Locate the cell with the specified text and output its (X, Y) center coordinate. 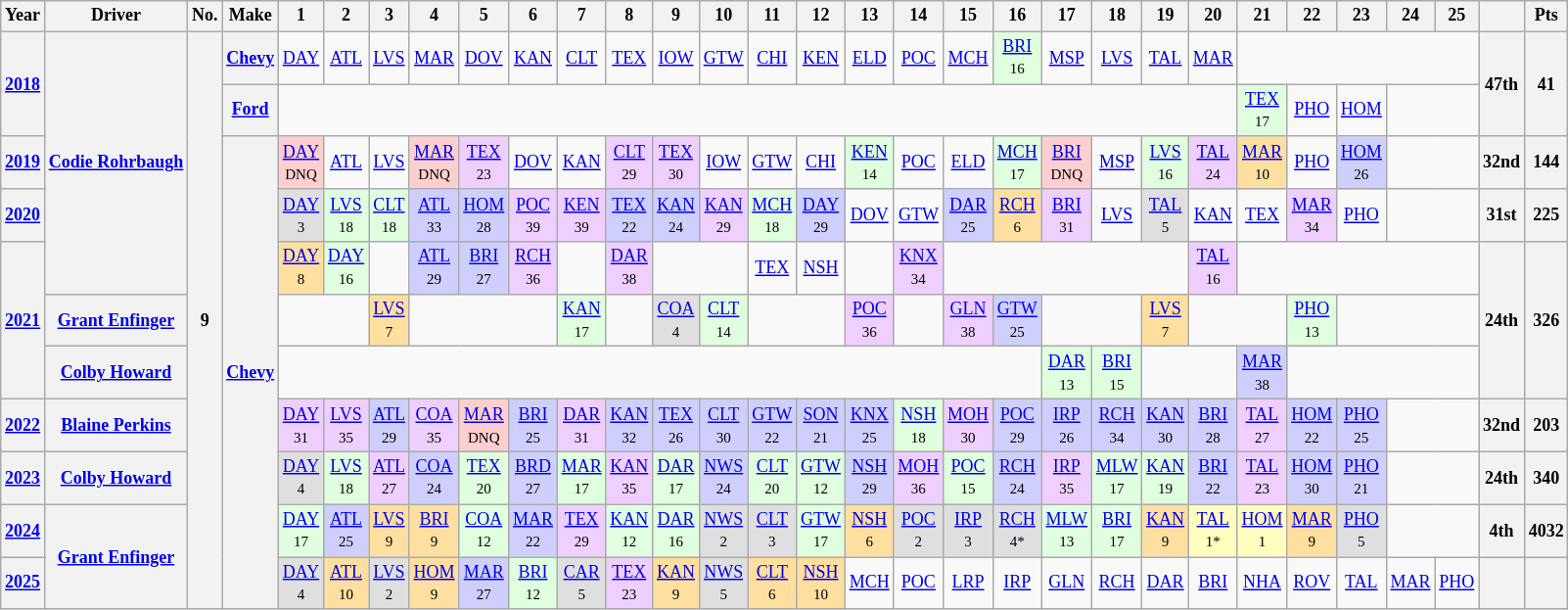
GLN38 (969, 320)
DAY17 (300, 531)
HOM1 (1263, 531)
DAR25 (969, 215)
GLN (1067, 584)
19 (1166, 16)
1 (300, 16)
TAL24 (1213, 163)
2019 (23, 163)
MAR38 (1263, 373)
COA12 (484, 531)
2025 (23, 584)
41 (1546, 84)
203 (1546, 426)
BRI16 (1017, 58)
TEX20 (484, 478)
Blaine Perkins (115, 426)
16 (1017, 16)
15 (969, 16)
DAYDNQ (300, 163)
47th (1501, 84)
COA35 (435, 426)
DAR38 (629, 268)
KAN29 (723, 215)
MAR9 (1312, 531)
Codie Rohrbaugh (115, 163)
DAY8 (300, 268)
12 (821, 16)
KAN30 (1166, 426)
RCH36 (533, 268)
17 (1067, 16)
DAR (1166, 584)
MAR27 (484, 584)
POC15 (969, 478)
MAR34 (1312, 215)
LVS16 (1166, 163)
DAR17 (676, 478)
CLT6 (772, 584)
NSH10 (821, 584)
DAY (300, 58)
POC29 (1017, 426)
LRP (969, 584)
IRP35 (1067, 478)
IRP26 (1067, 426)
TAL1* (1213, 531)
2022 (23, 426)
HOM30 (1312, 478)
Pts (1546, 16)
ROV (1312, 584)
PHO13 (1312, 320)
21 (1263, 16)
KNX34 (918, 268)
RCH6 (1017, 215)
KEN39 (581, 215)
MLW13 (1067, 531)
IRP3 (969, 531)
5 (484, 16)
DAY31 (300, 426)
CAR5 (581, 584)
ATL10 (346, 584)
RCH (1116, 584)
14 (918, 16)
23 (1362, 16)
No. (206, 16)
TAL27 (1263, 426)
GTW22 (772, 426)
BRI25 (533, 426)
ATL33 (435, 215)
BRI22 (1213, 478)
TAL23 (1263, 478)
25 (1456, 16)
BRI27 (484, 268)
2023 (23, 478)
SON21 (821, 426)
HOM22 (1312, 426)
HOM (1362, 111)
Year (23, 16)
7 (581, 16)
BRI15 (1116, 373)
NWS5 (723, 584)
PHO5 (1362, 531)
BRD27 (533, 478)
8 (629, 16)
MAR22 (533, 531)
144 (1546, 163)
MAR17 (581, 478)
2018 (23, 84)
KAN24 (676, 215)
BRI (1213, 584)
HOM28 (484, 215)
TAL5 (1166, 215)
COA24 (435, 478)
10 (723, 16)
KAN17 (581, 320)
31st (1501, 215)
CLT3 (772, 531)
DAY29 (821, 215)
Driver (115, 16)
LVS9 (390, 531)
2020 (23, 215)
Make (251, 16)
KNX25 (869, 426)
DAR13 (1067, 373)
MOH36 (918, 478)
NSH6 (869, 531)
BRIDNQ (1067, 163)
KAN35 (629, 478)
DAY16 (346, 268)
COA4 (676, 320)
DAR31 (581, 426)
MAR10 (1263, 163)
NSH29 (869, 478)
TEX29 (581, 531)
BRI12 (533, 584)
POC39 (533, 215)
PHO25 (1362, 426)
CLT29 (629, 163)
2024 (23, 531)
TEX30 (676, 163)
3 (390, 16)
22 (1312, 16)
PHO21 (1362, 478)
ATL25 (346, 531)
GTW12 (821, 478)
2 (346, 16)
KAN32 (629, 426)
ATL27 (390, 478)
NSH (821, 268)
18 (1116, 16)
340 (1546, 478)
KAN19 (1166, 478)
NSH18 (918, 426)
225 (1546, 215)
2021 (23, 321)
LVS2 (390, 584)
CLT18 (390, 215)
CLT14 (723, 320)
MCH17 (1017, 163)
CLT (581, 58)
RCH24 (1017, 478)
TEX22 (629, 215)
BRI17 (1116, 531)
4th (1501, 531)
TEX17 (1263, 111)
KEN14 (869, 163)
CLT30 (723, 426)
MCH18 (772, 215)
KEN (821, 58)
BRI31 (1067, 215)
11 (772, 16)
6 (533, 16)
13 (869, 16)
TEX26 (676, 426)
HOM9 (435, 584)
MLW17 (1116, 478)
24 (1410, 16)
DAY3 (300, 215)
BRI28 (1213, 426)
BRI9 (435, 531)
LVS35 (346, 426)
POC2 (918, 531)
HOM26 (1362, 163)
MOH30 (969, 426)
GTW17 (821, 531)
NWS2 (723, 531)
Ford (251, 111)
NHA (1263, 584)
CLT20 (772, 478)
DAR16 (676, 531)
TAL16 (1213, 268)
20 (1213, 16)
GTW25 (1017, 320)
KAN12 (629, 531)
4032 (1546, 531)
POC36 (869, 320)
326 (1546, 321)
NWS24 (723, 478)
4 (435, 16)
RCH4* (1017, 531)
IRP (1017, 584)
RCH34 (1116, 426)
